Return the (x, y) coordinate for the center point of the cell that contains the specified text.  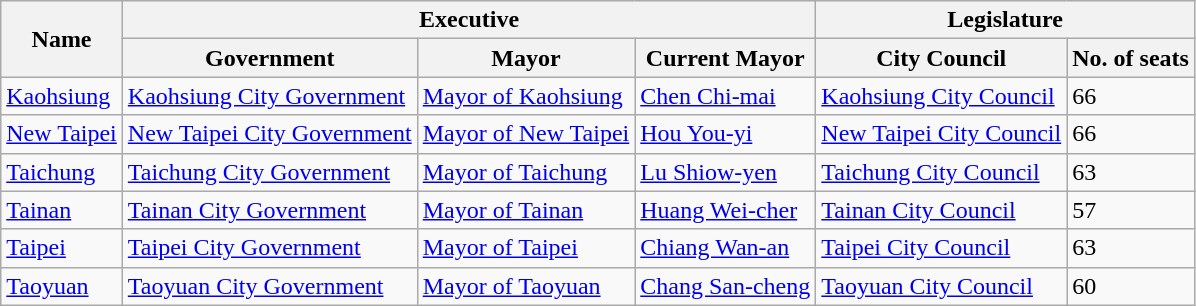
Taoyuan City Council (942, 286)
Mayor of Tainan (526, 210)
Taichung (62, 172)
Mayor (526, 58)
Mayor of Kaohsiung (526, 96)
Current Mayor (726, 58)
New Taipei City Council (942, 134)
Lu Shiow-yen (726, 172)
Taipei City Council (942, 248)
Mayor of Taoyuan (526, 286)
Kaohsiung City Council (942, 96)
Tainan City Government (270, 210)
Mayor of Taichung (526, 172)
New Taipei (62, 134)
Taipei (62, 248)
Tainan City Council (942, 210)
Kaohsiung (62, 96)
Huang Wei-cher (726, 210)
Name (62, 39)
Taoyuan (62, 286)
Chiang Wan-an (726, 248)
Executive (468, 20)
No. of seats (1131, 58)
Mayor of Taipei (526, 248)
Kaohsiung City Government (270, 96)
City Council (942, 58)
Government (270, 58)
Taichung City Government (270, 172)
Taoyuan City Government (270, 286)
Mayor of New Taipei (526, 134)
Hou You-yi (726, 134)
New Taipei City Government (270, 134)
Taipei City Government (270, 248)
Chang San-cheng (726, 286)
Taichung City Council (942, 172)
Chen Chi-mai (726, 96)
60 (1131, 286)
Legislature (1006, 20)
Tainan (62, 210)
57 (1131, 210)
